Return [x, y] of the center of cell containing provided text 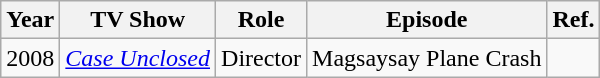
Role [262, 20]
Case Unclosed [138, 58]
2008 [30, 58]
TV Show [138, 20]
Magsaysay Plane Crash [427, 58]
Year [30, 20]
Ref. [574, 20]
Director [262, 58]
Episode [427, 20]
